Extract the (X, Y) coordinate from the center of the cell holding the provided text.  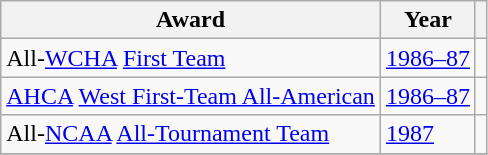
Year (428, 20)
All-WCHA First Team (191, 58)
1987 (428, 134)
Award (191, 20)
AHCA West First-Team All-American (191, 96)
All-NCAA All-Tournament Team (191, 134)
